Provide the (x, y) coordinate of the cell's center where the given text is located.  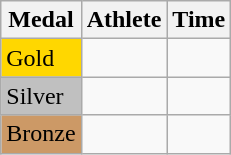
Medal (41, 20)
Bronze (41, 134)
Silver (41, 96)
Gold (41, 58)
Time (199, 20)
Athlete (124, 20)
